Extract the [x, y] coordinate from the center of the cell holding the provided text.  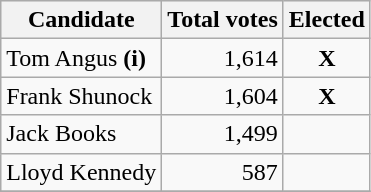
Candidate [82, 20]
Tom Angus (i) [82, 58]
1,614 [223, 58]
1,499 [223, 134]
Elected [326, 20]
Total votes [223, 20]
1,604 [223, 96]
587 [223, 172]
Jack Books [82, 134]
Lloyd Kennedy [82, 172]
Frank Shunock [82, 96]
